Scan for the cell matching the given text and deliver its (x, y) coordinate at center. 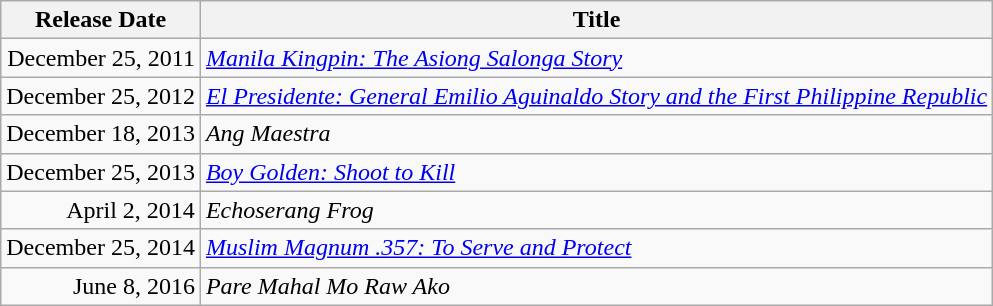
Release Date (101, 20)
Manila Kingpin: The Asiong Salonga Story (596, 58)
April 2, 2014 (101, 210)
December 25, 2012 (101, 96)
December 25, 2011 (101, 58)
December 25, 2013 (101, 172)
Muslim Magnum .357: To Serve and Protect (596, 248)
Echoserang Frog (596, 210)
Title (596, 20)
El Presidente: General Emilio Aguinaldo Story and the First Philippine Republic (596, 96)
December 25, 2014 (101, 248)
Boy Golden: Shoot to Kill (596, 172)
Pare Mahal Mo Raw Ako (596, 286)
December 18, 2013 (101, 134)
June 8, 2016 (101, 286)
Ang Maestra (596, 134)
